For the text-containing cell, return its midpoint in (x, y) coordinate format. 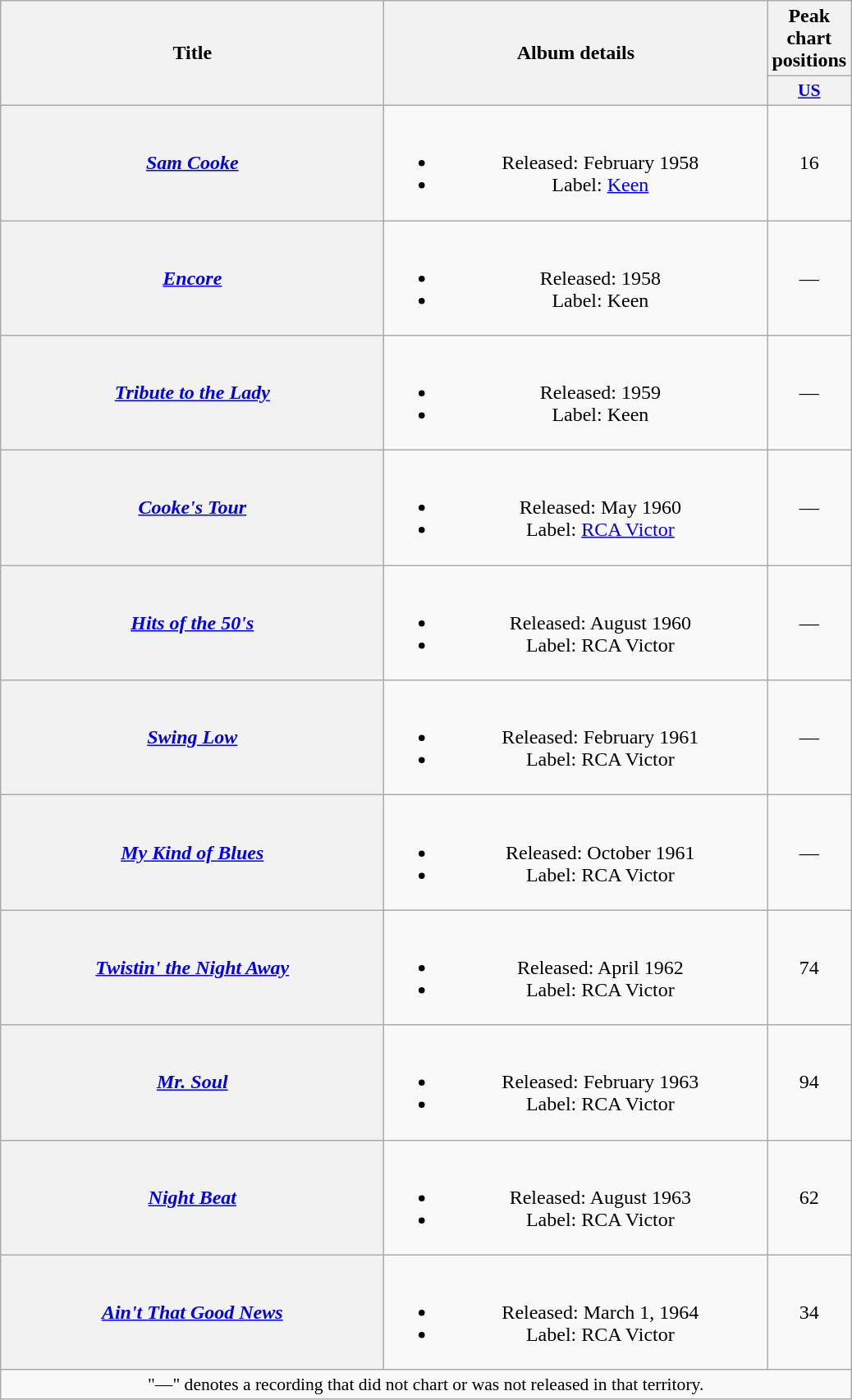
Encore (192, 277)
Released: April 1962Label: RCA Victor (576, 968)
"—" denotes a recording that did not chart or was not released in that territory. (426, 1384)
Released: February 1963Label: RCA Victor (576, 1082)
Released: May 1960Label: RCA Victor (576, 508)
Cooke's Tour (192, 508)
16 (809, 162)
Night Beat (192, 1197)
Released: August 1963Label: RCA Victor (576, 1197)
Twistin' the Night Away (192, 968)
Released: August 1960Label: RCA Victor (576, 623)
US (809, 91)
94 (809, 1082)
Released: October 1961Label: RCA Victor (576, 853)
Sam Cooke (192, 162)
Title (192, 53)
34 (809, 1312)
Ain't That Good News (192, 1312)
Peak chart positions (809, 39)
Released: February 1961Label: RCA Victor (576, 738)
Released: February 1958Label: Keen (576, 162)
Released: March 1, 1964Label: RCA Victor (576, 1312)
62 (809, 1197)
74 (809, 968)
My Kind of Blues (192, 853)
Mr. Soul (192, 1082)
Album details (576, 53)
Released: 1959Label: Keen (576, 393)
Tribute to the Lady (192, 393)
Hits of the 50's (192, 623)
Swing Low (192, 738)
Released: 1958Label: Keen (576, 277)
